Capture the cell that displays the provided text and extract its (x, y) central coordinate. 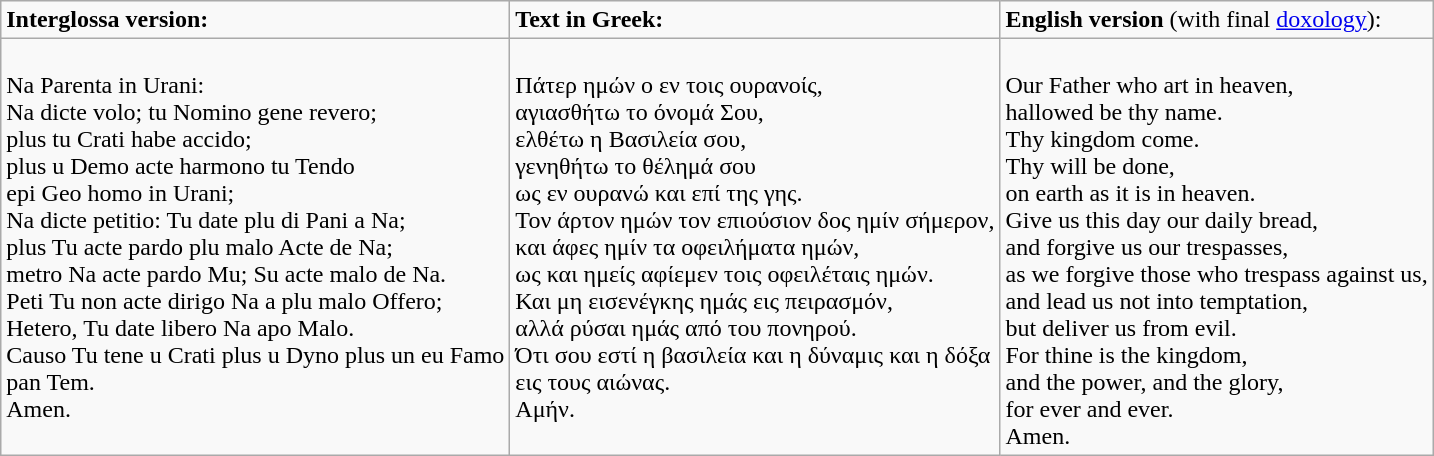
Interglossa version: (256, 20)
English version (with final doxology): (1216, 20)
Text in Greek: (755, 20)
